Search for the cell housing the specified text and yield its [X, Y] center coordinate. 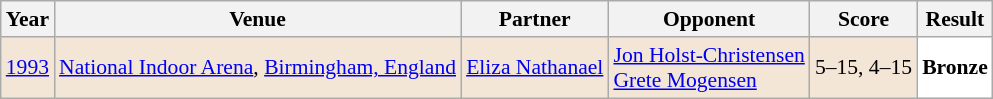
Bronze [955, 68]
Partner [534, 19]
1993 [28, 68]
Eliza Nathanael [534, 68]
5–15, 4–15 [864, 68]
Result [955, 19]
Venue [258, 19]
National Indoor Arena, Birmingham, England [258, 68]
Opponent [708, 19]
Jon Holst-Christensen Grete Mogensen [708, 68]
Score [864, 19]
Year [28, 19]
